Return the (X, Y) coordinate for the center point of the cell that contains the specified text.  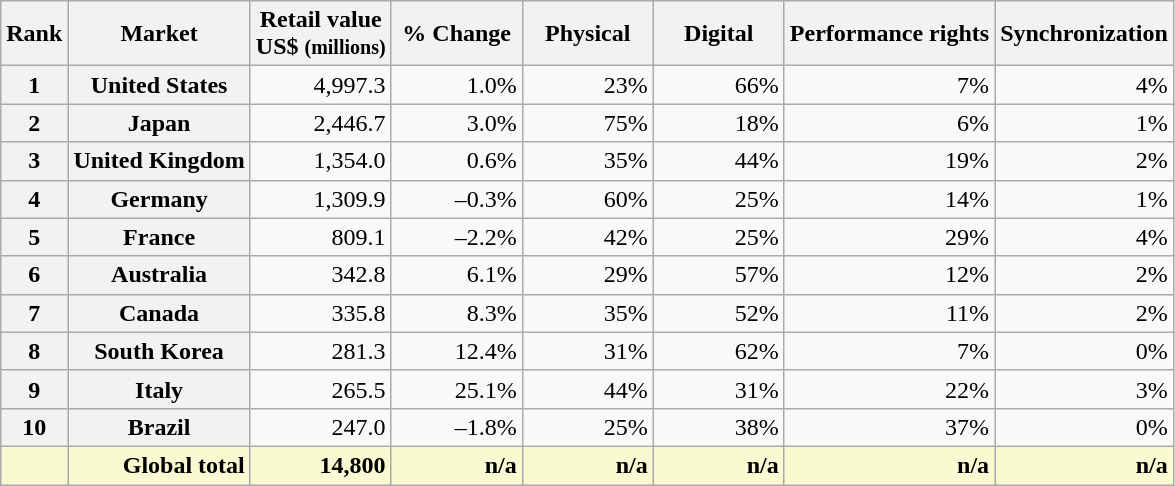
Global total (159, 465)
75% (588, 123)
6.1% (456, 275)
% Change (456, 34)
Australia (159, 275)
11% (889, 313)
7 (34, 313)
4 (34, 199)
23% (588, 85)
0.6% (456, 161)
Canada (159, 313)
42% (588, 237)
22% (889, 389)
3% (1084, 389)
Retail valueUS$ (millions) (320, 34)
Synchronization (1084, 34)
–2.2% (456, 237)
–1.8% (456, 427)
4,997.3 (320, 85)
9 (34, 389)
281.3 (320, 351)
18% (718, 123)
Brazil (159, 427)
Japan (159, 123)
1 (34, 85)
57% (718, 275)
Market (159, 34)
Italy (159, 389)
South Korea (159, 351)
United Kingdom (159, 161)
10 (34, 427)
14% (889, 199)
1,354.0 (320, 161)
–0.3% (456, 199)
19% (889, 161)
1.0% (456, 85)
Germany (159, 199)
Rank (34, 34)
8.3% (456, 313)
2 (34, 123)
12.4% (456, 351)
8 (34, 351)
38% (718, 427)
Performance rights (889, 34)
3.0% (456, 123)
6% (889, 123)
2,446.7 (320, 123)
5 (34, 237)
25.1% (456, 389)
Physical (588, 34)
3 (34, 161)
37% (889, 427)
Digital (718, 34)
247.0 (320, 427)
809.1 (320, 237)
342.8 (320, 275)
265.5 (320, 389)
62% (718, 351)
66% (718, 85)
1,309.9 (320, 199)
6 (34, 275)
335.8 (320, 313)
52% (718, 313)
12% (889, 275)
60% (588, 199)
United States (159, 85)
France (159, 237)
14,800 (320, 465)
